Output the (X, Y) coordinate of the center of the cell containing the given text.  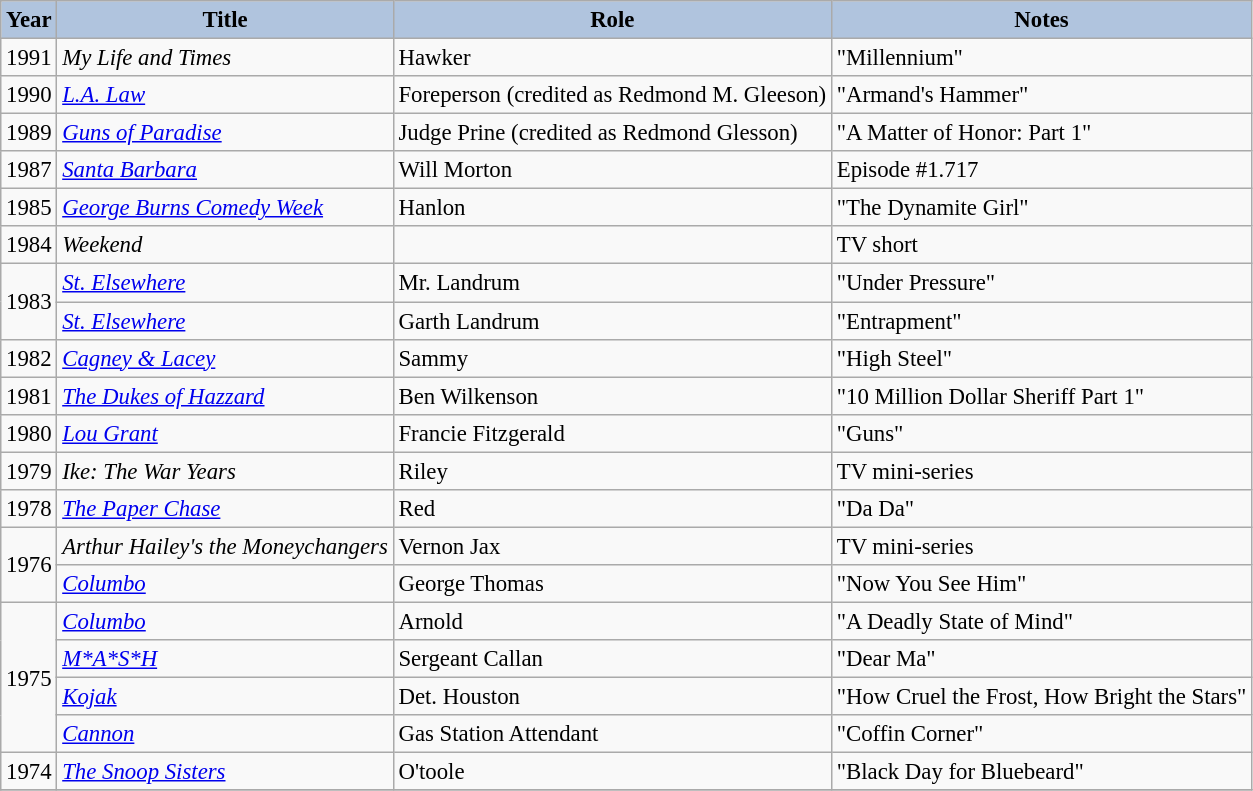
"A Matter of Honor: Part 1" (1041, 133)
1985 (29, 208)
The Paper Chase (225, 509)
Garth Landrum (612, 321)
Title (225, 20)
Gas Station Attendant (612, 734)
"A Deadly State of Mind" (1041, 621)
"Coffin Corner" (1041, 734)
1987 (29, 170)
"How Cruel the Frost, How Bright the Stars" (1041, 697)
"The Dynamite Girl" (1041, 208)
1979 (29, 471)
Francie Fitzgerald (612, 433)
1982 (29, 358)
Det. Houston (612, 697)
1983 (29, 302)
"Dear Ma" (1041, 659)
"Black Day for Bluebeard" (1041, 772)
Ike: The War Years (225, 471)
Lou Grant (225, 433)
L.A. Law (225, 95)
The Snoop Sisters (225, 772)
M*A*S*H (225, 659)
Will Morton (612, 170)
1991 (29, 58)
"Now You See Him" (1041, 584)
"Under Pressure" (1041, 283)
"Entrapment" (1041, 321)
Episode #1.717 (1041, 170)
1976 (29, 564)
George Thomas (612, 584)
Sammy (612, 358)
Weekend (225, 245)
Sergeant Callan (612, 659)
Arnold (612, 621)
Vernon Jax (612, 546)
1978 (29, 509)
Hawker (612, 58)
Guns of Paradise (225, 133)
1980 (29, 433)
"High Steel" (1041, 358)
"Guns" (1041, 433)
Red (612, 509)
Ben Wilkenson (612, 396)
TV short (1041, 245)
1990 (29, 95)
"Da Da" (1041, 509)
"10 Million Dollar Sheriff Part 1" (1041, 396)
Riley (612, 471)
Hanlon (612, 208)
Cannon (225, 734)
Arthur Hailey's the Moneychangers (225, 546)
1981 (29, 396)
Kojak (225, 697)
Foreperson (credited as Redmond M. Gleeson) (612, 95)
My Life and Times (225, 58)
1975 (29, 677)
Notes (1041, 20)
"Armand's Hammer" (1041, 95)
O'toole (612, 772)
Judge Prine (credited as Redmond Glesson) (612, 133)
Year (29, 20)
The Dukes of Hazzard (225, 396)
Santa Barbara (225, 170)
Mr. Landrum (612, 283)
1989 (29, 133)
Role (612, 20)
1984 (29, 245)
1974 (29, 772)
George Burns Comedy Week (225, 208)
Cagney & Lacey (225, 358)
"Millennium" (1041, 58)
